Search for the cell housing the specified text and yield its (X, Y) center coordinate. 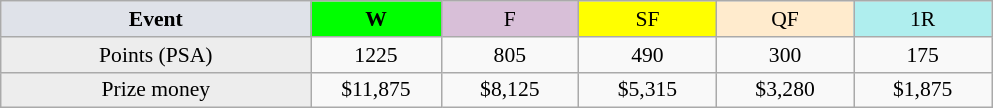
Prize money (156, 90)
QF (785, 19)
$1,875 (923, 90)
1R (923, 19)
1225 (376, 55)
490 (648, 55)
Event (156, 19)
805 (510, 55)
$8,125 (510, 90)
F (510, 19)
300 (785, 55)
$11,875 (376, 90)
SF (648, 19)
175 (923, 55)
$3,280 (785, 90)
$5,315 (648, 90)
W (376, 19)
Points (PSA) (156, 55)
